Provide the (X, Y) coordinate of the cell's center where the given text is located.  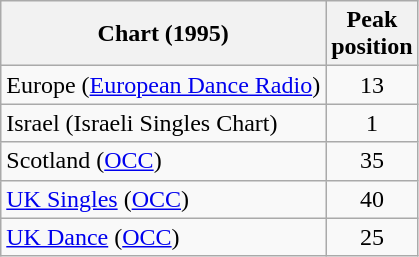
Peakposition (372, 34)
Europe (European Dance Radio) (164, 85)
25 (372, 237)
35 (372, 161)
40 (372, 199)
1 (372, 123)
Scotland (OCC) (164, 161)
Chart (1995) (164, 34)
UK Dance (OCC) (164, 237)
13 (372, 85)
UK Singles (OCC) (164, 199)
Israel (Israeli Singles Chart) (164, 123)
